Extract the (X, Y) coordinate from the center of the cell holding the provided text.  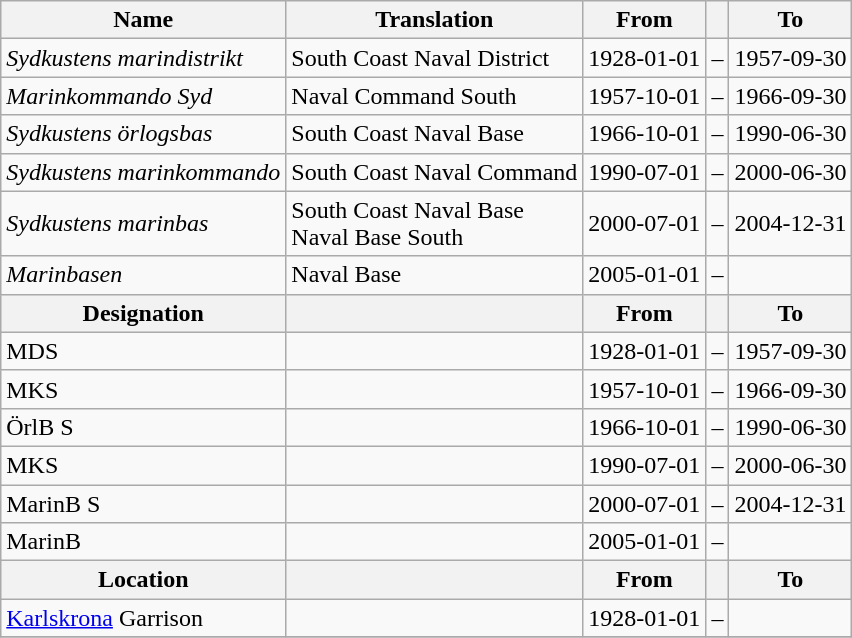
South Coast Naval BaseNaval Base South (434, 224)
Marinkommando Syd (144, 96)
South Coast Naval District (434, 58)
ÖrlB S (144, 427)
Karlskrona Garrison (144, 618)
MarinB S (144, 503)
Designation (144, 313)
Name (144, 20)
Naval Command South (434, 96)
South Coast Naval Command (434, 172)
Sydkustens marindistrikt (144, 58)
Naval Base (434, 275)
MDS (144, 351)
South Coast Naval Base (434, 134)
Marinbasen (144, 275)
Sydkustens marinbas (144, 224)
Sydkustens örlogsbas (144, 134)
MarinB (144, 542)
Translation (434, 20)
Location (144, 580)
Sydkustens marinkommando (144, 172)
